Return (X, Y) of the center of cell containing provided text 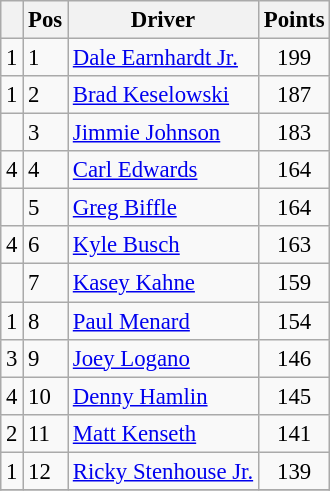
145 (294, 396)
8 (46, 321)
Greg Biffle (164, 208)
Pos (46, 20)
141 (294, 433)
146 (294, 358)
Denny Hamlin (164, 396)
Ricky Stenhouse Jr. (164, 471)
7 (46, 283)
6 (46, 245)
11 (46, 433)
Jimmie Johnson (164, 133)
Points (294, 20)
10 (46, 396)
Driver (164, 20)
183 (294, 133)
12 (46, 471)
154 (294, 321)
5 (46, 208)
163 (294, 245)
199 (294, 58)
139 (294, 471)
9 (46, 358)
Joey Logano (164, 358)
Brad Keselowski (164, 95)
Kasey Kahne (164, 283)
Dale Earnhardt Jr. (164, 58)
Paul Menard (164, 321)
159 (294, 283)
Matt Kenseth (164, 433)
Kyle Busch (164, 245)
187 (294, 95)
Carl Edwards (164, 170)
